Search for the cell housing the specified text and yield its (X, Y) center coordinate. 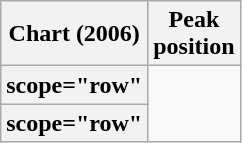
Peakposition (194, 34)
Chart (2006) (74, 34)
